Identify which cell holds the provided text, then report its (x, y) central coordinate. 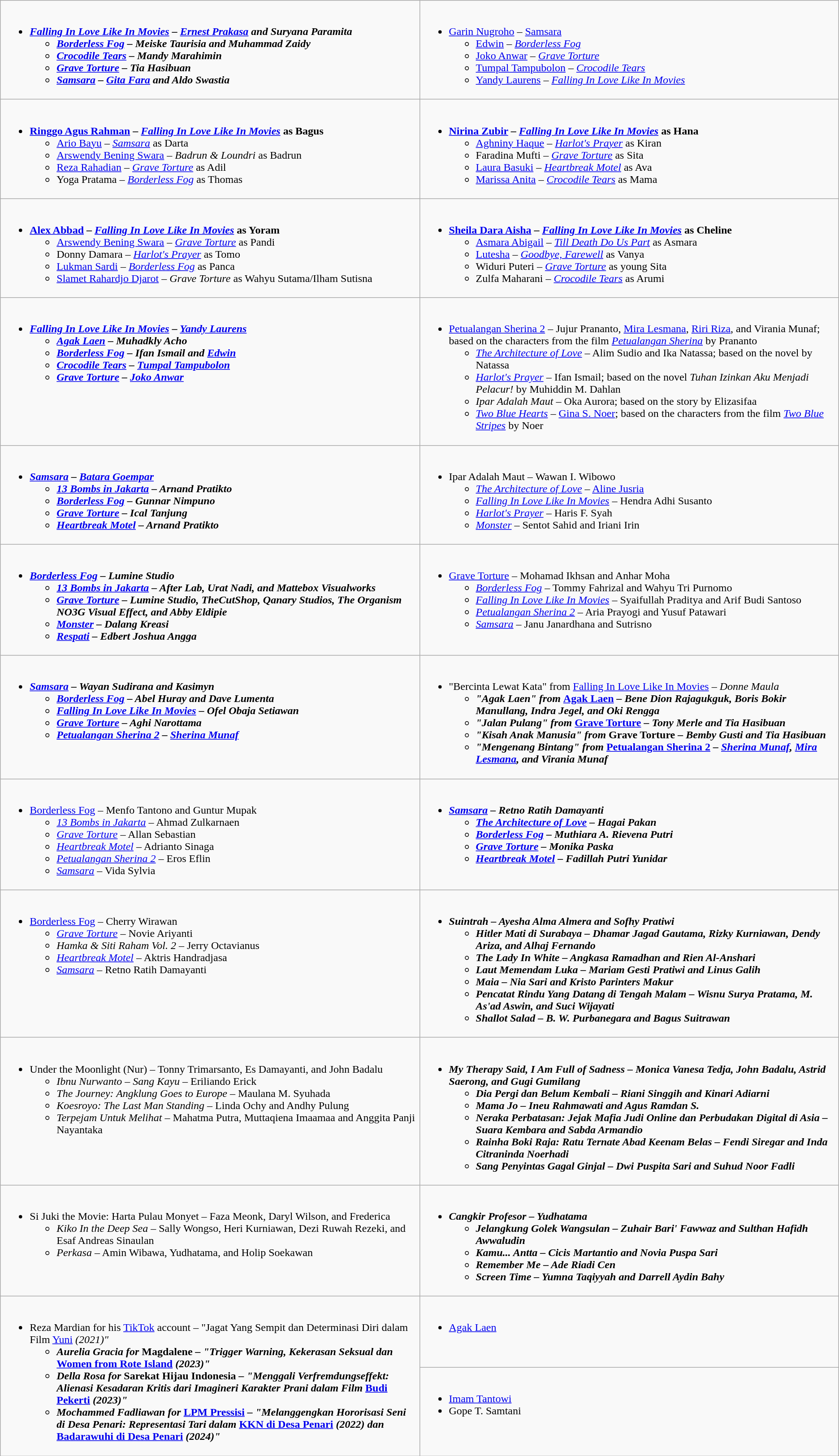
Imam TantowiGope T. Samtani (629, 1411)
Agak Laen (629, 1331)
